Extract the (X, Y) coordinate from the center of the cell holding the provided text.  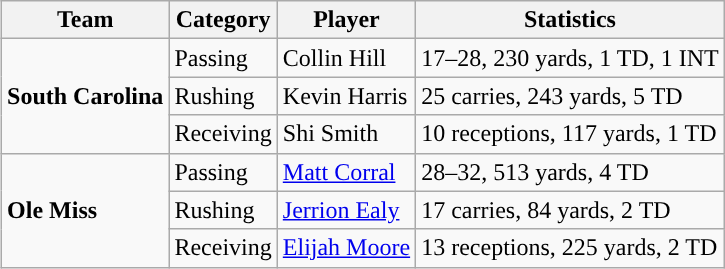
28–32, 513 yards, 4 TD (570, 172)
Shi Smith (346, 134)
Ole Miss (86, 210)
17 carries, 84 yards, 2 TD (570, 210)
Jerrion Ealy (346, 210)
Elijah Moore (346, 248)
Collin Hill (346, 58)
10 receptions, 117 yards, 1 TD (570, 134)
South Carolina (86, 96)
Kevin Harris (346, 96)
13 receptions, 225 yards, 2 TD (570, 248)
Player (346, 20)
Matt Corral (346, 172)
Statistics (570, 20)
17–28, 230 yards, 1 TD, 1 INT (570, 58)
Team (86, 20)
25 carries, 243 yards, 5 TD (570, 96)
Category (223, 20)
